Return the (x, y) coordinate for the center point of the cell that contains the specified text.  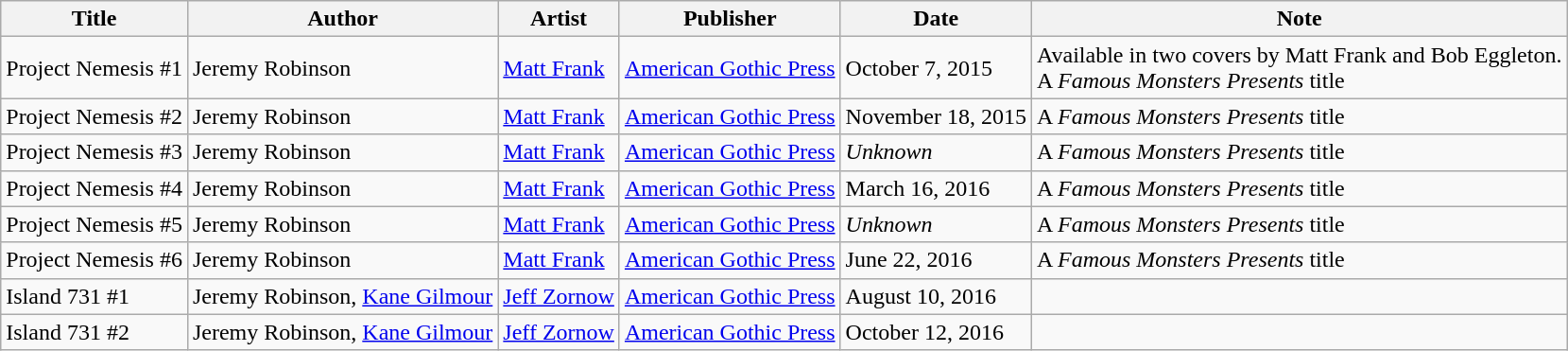
Publisher (730, 19)
Title (95, 19)
Project Nemesis #5 (95, 224)
Available in two covers by Matt Frank and Bob Eggleton. A Famous Monsters Presents title (1299, 68)
Island 731 #1 (95, 296)
August 10, 2016 (936, 296)
Project Nemesis #2 (95, 116)
October 12, 2016 (936, 332)
Project Nemesis #3 (95, 152)
Project Nemesis #6 (95, 260)
June 22, 2016 (936, 260)
Date (936, 19)
October 7, 2015 (936, 68)
Artist (560, 19)
March 16, 2016 (936, 188)
Project Nemesis #4 (95, 188)
Author (342, 19)
November 18, 2015 (936, 116)
Project Nemesis #1 (95, 68)
Note (1299, 19)
Island 731 #2 (95, 332)
